Return [X, Y] of the center of cell containing provided text 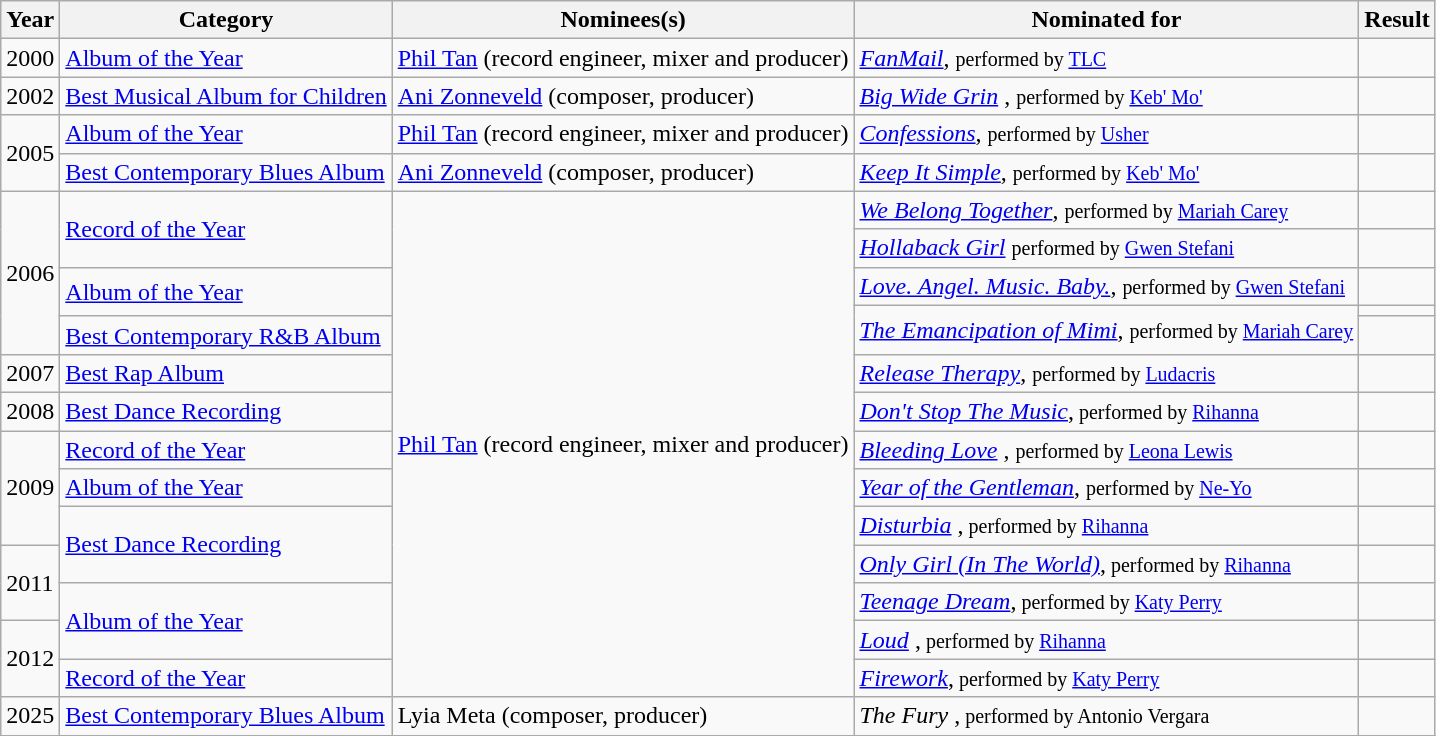
The Emancipation of Mimi, performed by Mariah Carey [1106, 330]
Category [226, 20]
Best Rap Album [226, 373]
FanMail, performed by TLC [1106, 58]
Nominees(s) [623, 20]
Only Girl (In The World), performed by Rihanna [1106, 564]
Firework, performed by Katy Perry [1106, 678]
2000 [30, 58]
2006 [30, 272]
The Fury , performed by Antonio Vergara [1106, 716]
Hollaback Girl performed by Gwen Stefani [1106, 248]
Lyia Meta (composer, producer) [623, 716]
Year [30, 20]
Bleeding Love , performed by Leona Lewis [1106, 449]
We Belong Together, performed by Mariah Carey [1106, 210]
2009 [30, 487]
Disturbia , performed by Rihanna [1106, 526]
2008 [30, 411]
Loud , performed by Rihanna [1106, 640]
Keep It Simple, performed by Keb' Mo' [1106, 172]
Year of the Gentleman, performed by Ne-Yo [1106, 488]
Best Contemporary R&B Album [226, 335]
2011 [30, 583]
Don't Stop The Music, performed by Rihanna [1106, 411]
2007 [30, 373]
2002 [30, 96]
Confessions, performed by Usher [1106, 134]
Big Wide Grin , performed by Keb' Mo' [1106, 96]
Love. Angel. Music. Baby., performed by Gwen Stefani [1106, 286]
Result [1397, 20]
Best Musical Album for Children [226, 96]
Nominated for [1106, 20]
2025 [30, 716]
Release Therapy, performed by Ludacris [1106, 373]
Teenage Dream, performed by Katy Perry [1106, 602]
2012 [30, 659]
2005 [30, 153]
